Pinpoint the cell where the given text exists, returning its (X, Y) midpoint coordinate. 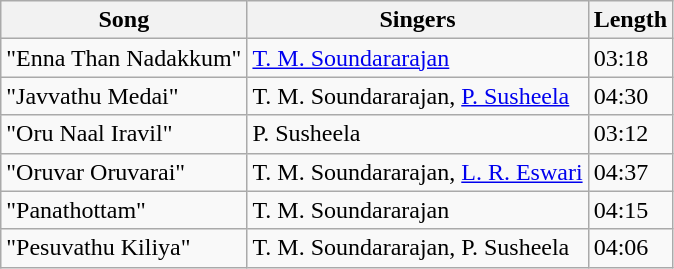
04:37 (630, 172)
Song (124, 20)
"Panathottam" (124, 210)
"Oruvar Oruvarai" (124, 172)
P. Susheela (418, 134)
04:15 (630, 210)
"Javvathu Medai" (124, 96)
Singers (418, 20)
"Pesuvathu Kiliya" (124, 248)
"Oru Naal Iravil" (124, 134)
04:30 (630, 96)
03:18 (630, 58)
04:06 (630, 248)
T. M. Soundararajan, L. R. Eswari (418, 172)
03:12 (630, 134)
"Enna Than Nadakkum" (124, 58)
Length (630, 20)
